Find where the given text appears and provide that cell's center as (x, y) coordinate. 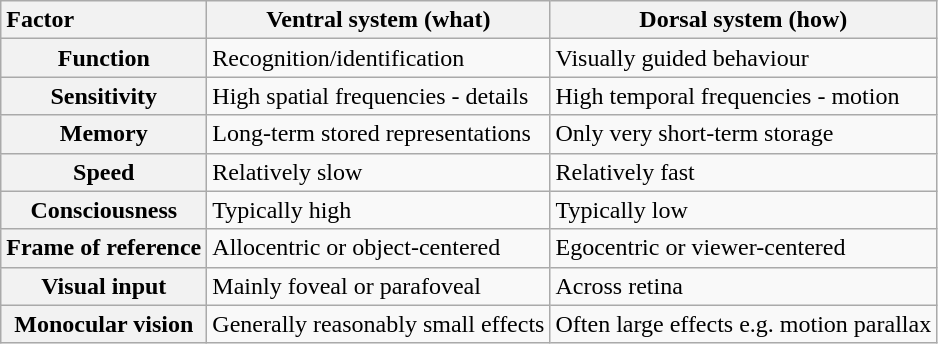
Monocular vision (104, 324)
Only very short-term storage (744, 134)
Dorsal system (how) (744, 20)
Speed (104, 172)
Egocentric or viewer-centered (744, 248)
Function (104, 58)
Often large effects e.g. motion parallax (744, 324)
Visually guided behaviour (744, 58)
Consciousness (104, 210)
Memory (104, 134)
Frame of reference (104, 248)
High temporal frequencies - motion (744, 96)
Generally reasonably small effects (378, 324)
Typically high (378, 210)
Sensitivity (104, 96)
Ventral system (what) (378, 20)
Allocentric or object-centered (378, 248)
Relatively slow (378, 172)
Visual input (104, 286)
Across retina (744, 286)
Factor (104, 20)
Mainly foveal or parafoveal (378, 286)
Long-term stored representations (378, 134)
Typically low (744, 210)
Relatively fast (744, 172)
Recognition/identification (378, 58)
High spatial frequencies - details (378, 96)
